Provide the (x, y) coordinate of the cell's center where the given text is located.  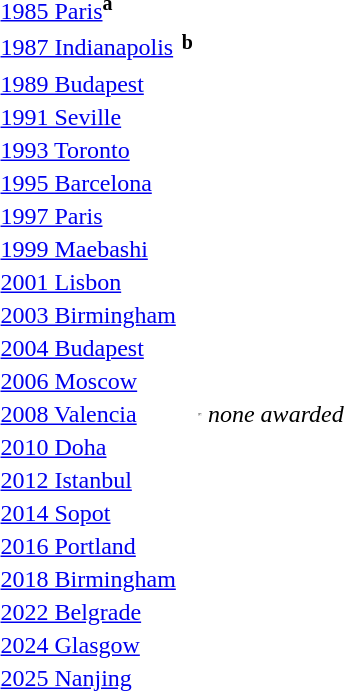
b (187, 47)
